For the text-containing cell, return its midpoint in [x, y] coordinate format. 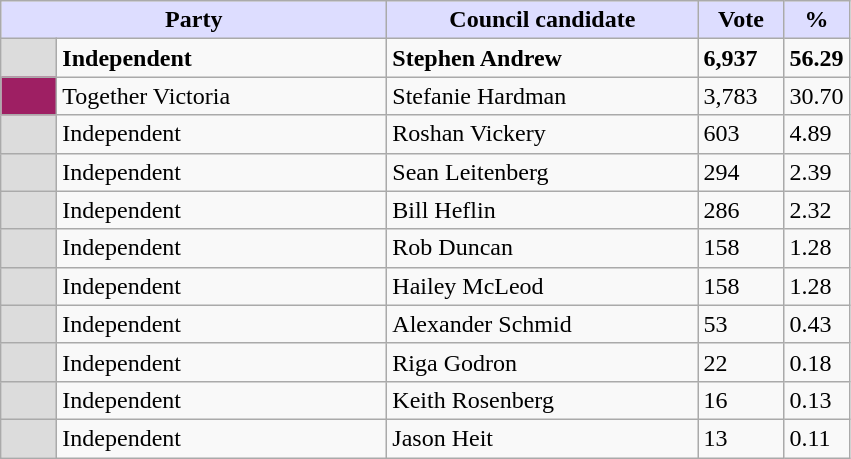
Stefanie Hardman [542, 96]
Hailey McLeod [542, 286]
30.70 [816, 96]
286 [741, 210]
4.89 [816, 134]
22 [741, 362]
Roshan Vickery [542, 134]
2.32 [816, 210]
Alexander Schmid [542, 324]
56.29 [816, 58]
Council candidate [542, 20]
603 [741, 134]
Rob Duncan [542, 248]
0.11 [816, 438]
3,783 [741, 96]
Party [194, 20]
2.39 [816, 172]
13 [741, 438]
0.13 [816, 400]
Sean Leitenberg [542, 172]
Together Victoria [222, 96]
Keith Rosenberg [542, 400]
Stephen Andrew [542, 58]
Vote [741, 20]
0.18 [816, 362]
Bill Heflin [542, 210]
Riga Godron [542, 362]
Jason Heit [542, 438]
294 [741, 172]
0.43 [816, 324]
% [816, 20]
6,937 [741, 58]
16 [741, 400]
53 [741, 324]
